From the cell containing the given text, extract its center point as (X, Y) coordinate. 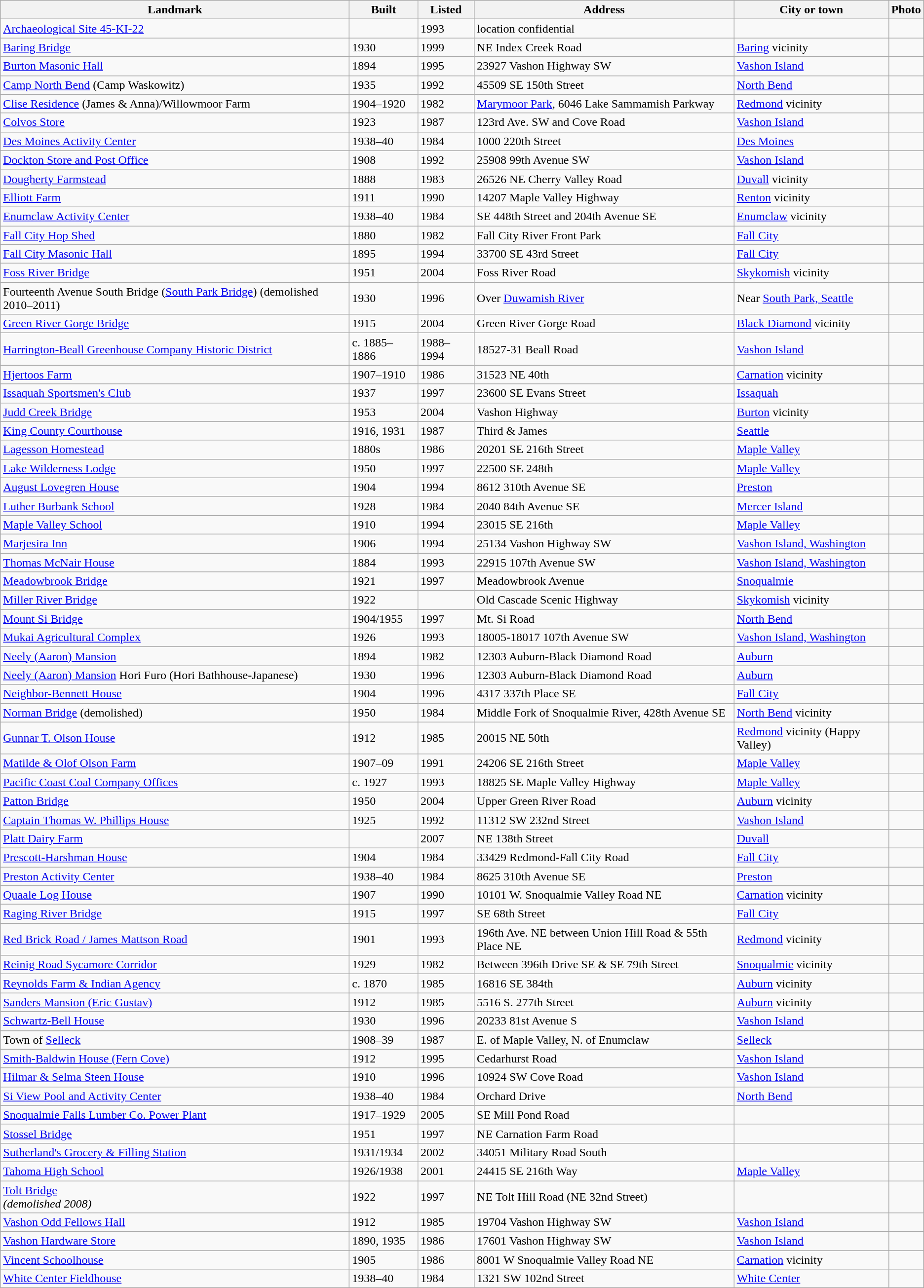
Quaale Log House (175, 895)
33429 Redmond-Fall City Road (604, 857)
1935 (384, 85)
Duvall (811, 838)
Baring vicinity (811, 47)
Schwartz-Bell House (175, 1021)
NE Index Creek Road (604, 47)
1991 (446, 763)
10924 SW Cove Road (604, 1077)
Third & James (604, 431)
Thomas McNair House (175, 562)
20015 NE 50th (604, 738)
22500 SE 248th (604, 468)
Mercer Island (811, 506)
Raging River Bridge (175, 914)
1905 (384, 1260)
Miller River Bridge (175, 600)
34051 Military Road South (604, 1152)
Marymoor Park, 6046 Lake Sammamish Parkway (604, 104)
1929 (384, 965)
17601 Vashon Highway SW (604, 1241)
25134 Vashon Highway SW (604, 543)
Reinig Road Sycamore Corridor (175, 965)
Baring Bridge (175, 47)
Colvos Store (175, 122)
1925 (384, 820)
8612 310th Avenue SE (604, 487)
Green River Gorge Bridge (175, 324)
Marjesira Inn (175, 543)
Address (604, 10)
Green River Gorge Road (604, 324)
1907–09 (384, 763)
1907–1910 (384, 375)
25908 99th Avenue SW (604, 160)
White Center Fieldhouse (175, 1279)
Stossel Bridge (175, 1134)
10101 W. Snoqualmie Valley Road NE (604, 895)
2001 (446, 1171)
11312 SW 232nd Street (604, 820)
Seattle (811, 431)
Pacific Coast Coal Company Offices (175, 782)
Vincent Schoolhouse (175, 1260)
c. 1870 (384, 984)
1916, 1931 (384, 431)
Mukai Agricultural Complex (175, 638)
NE Tolt Hill Road (NE 32nd Street) (604, 1196)
E. of Maple Valley, N. of Enumclaw (604, 1040)
16816 SE 384th (604, 984)
Issaquah (811, 393)
Fall City River Front Park (604, 235)
Des Moines (811, 141)
Preston Activity Center (175, 876)
Built (384, 10)
Dougherty Farmstead (175, 179)
18005-18017 107th Avenue SW (604, 638)
Vashon Highway (604, 412)
20201 SE 216th Street (604, 450)
Renton vicinity (811, 197)
1917–1929 (384, 1115)
24206 SE 216th Street (604, 763)
Burton Masonic Hall (175, 66)
1884 (384, 562)
c. 1927 (384, 782)
1880s (384, 450)
Captain Thomas W. Phillips House (175, 820)
SE 68th Street (604, 914)
Sanders Mansion (Eric Gustav) (175, 1002)
1908 (384, 160)
Camp North Bend (Camp Waskowitz) (175, 85)
Tahoma High School (175, 1171)
c. 1885–1886 (384, 349)
Lagesson Homestead (175, 450)
123rd Ave. SW and Cove Road (604, 122)
Photo (906, 10)
Enumclaw Activity Center (175, 216)
Near South Park, Seattle (811, 298)
5516 S. 277th Street (604, 1002)
Black Diamond vicinity (811, 324)
Landmark (175, 10)
Town of Selleck (175, 1040)
Enumclaw vicinity (811, 216)
Fall City Hop Shed (175, 235)
King County Courthouse (175, 431)
Gunnar T. Olson House (175, 738)
1921 (384, 581)
Old Cascade Scenic Highway (604, 600)
Maple Valley School (175, 525)
Snoqualmie Falls Lumber Co. Power Plant (175, 1115)
Judd Creek Bridge (175, 412)
Fall City Masonic Hall (175, 254)
Red Brick Road / James Mattson Road (175, 940)
Issaquah Sportsmen's Club (175, 393)
Foss River Bridge (175, 273)
1926 (384, 638)
196th Ave. NE between Union Hill Road & 55th Place NE (604, 940)
1906 (384, 543)
Middle Fork of Snoqualmie River, 428th Avenue SE (604, 713)
Platt Dairy Farm (175, 838)
18825 SE Maple Valley Highway (604, 782)
Vashon Hardware Store (175, 1241)
Hjertoos Farm (175, 375)
1901 (384, 940)
1937 (384, 393)
33700 SE 43rd Street (604, 254)
NE 138th Street (604, 838)
1904/1955 (384, 619)
8001 W Snoqualmie Valley Road NE (604, 1260)
Smith-Baldwin House (Fern Cove) (175, 1059)
North Bend vicinity (811, 713)
August Lovegren House (175, 487)
31523 NE 40th (604, 375)
Neely (Aaron) Mansion Hori Furo (Hori Bathhouse-Japanese) (175, 675)
1890, 1935 (384, 1241)
22915 107th Avenue SW (604, 562)
19704 Vashon Highway SW (604, 1222)
2007 (446, 838)
2005 (446, 1115)
23600 SE Evans Street (604, 393)
Snoqualmie vicinity (811, 965)
Mt. Si Road (604, 619)
Redmond vicinity (Happy Valley) (811, 738)
NE Carnation Farm Road (604, 1134)
14207 Maple Valley Highway (604, 197)
SE Mill Pond Road (604, 1115)
Des Moines Activity Center (175, 141)
18527-31 Beall Road (604, 349)
Dockton Store and Post Office (175, 160)
1983 (446, 179)
1988–1994 (446, 349)
1904–1920 (384, 104)
Mount Si Bridge (175, 619)
Patton Bridge (175, 801)
2002 (446, 1152)
City or town (811, 10)
Selleck (811, 1040)
Cedarhurst Road (604, 1059)
Listed (446, 10)
1926/1938 (384, 1171)
Snoqualmie (811, 581)
Luther Burbank School (175, 506)
23927 Vashon Highway SW (604, 66)
Norman Bridge (demolished) (175, 713)
Fourteenth Avenue South Bridge (South Park Bridge) (demolished 2010–2011) (175, 298)
1907 (384, 895)
Neely (Aaron) Mansion (175, 656)
1321 SW 102nd Street (604, 1279)
1953 (384, 412)
45509 SE 150th Street (604, 85)
1880 (384, 235)
Vashon Odd Fellows Hall (175, 1222)
Burton vicinity (811, 412)
Si View Pool and Activity Center (175, 1096)
8625 310th Avenue SE (604, 876)
1000 220th Street (604, 141)
Clise Residence (James & Anna)/Willowmoor Farm (175, 104)
Prescott-Harshman House (175, 857)
SE 448th Street and 204th Avenue SE (604, 216)
Hilmar & Selma Steen House (175, 1077)
Between 396th Drive SE & SE 79th Street (604, 965)
Tolt Bridge(demolished 2008) (175, 1196)
1888 (384, 179)
23015 SE 216th (604, 525)
Archaeological Site 45-KI-22 (175, 29)
White Center (811, 1279)
Matilde & Olof Olson Farm (175, 763)
Duvall vicinity (811, 179)
20233 81st Avenue S (604, 1021)
1999 (446, 47)
Harrington-Beall Greenhouse Company Historic District (175, 349)
Sutherland's Grocery & Filling Station (175, 1152)
Upper Green River Road (604, 801)
1931/1934 (384, 1152)
24415 SE 216th Way (604, 1171)
Orchard Drive (604, 1096)
1908–39 (384, 1040)
Neighbor-Bennett House (175, 694)
1923 (384, 122)
Lake Wilderness Lodge (175, 468)
1928 (384, 506)
Meadowbrook Bridge (175, 581)
4317 337th Place SE (604, 694)
Foss River Road (604, 273)
Over Duwamish River (604, 298)
Elliott Farm (175, 197)
1911 (384, 197)
26526 NE Cherry Valley Road (604, 179)
location confidential (604, 29)
2040 84th Avenue SE (604, 506)
1895 (384, 254)
Reynolds Farm & Indian Agency (175, 984)
Meadowbrook Avenue (604, 581)
